Find where the given text appears and provide that cell's center as (X, Y) coordinate. 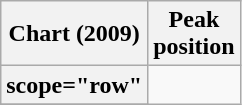
Chart (2009) (74, 34)
Peakposition (194, 34)
scope="row" (74, 85)
